For the text-containing cell, return its midpoint in (x, y) coordinate format. 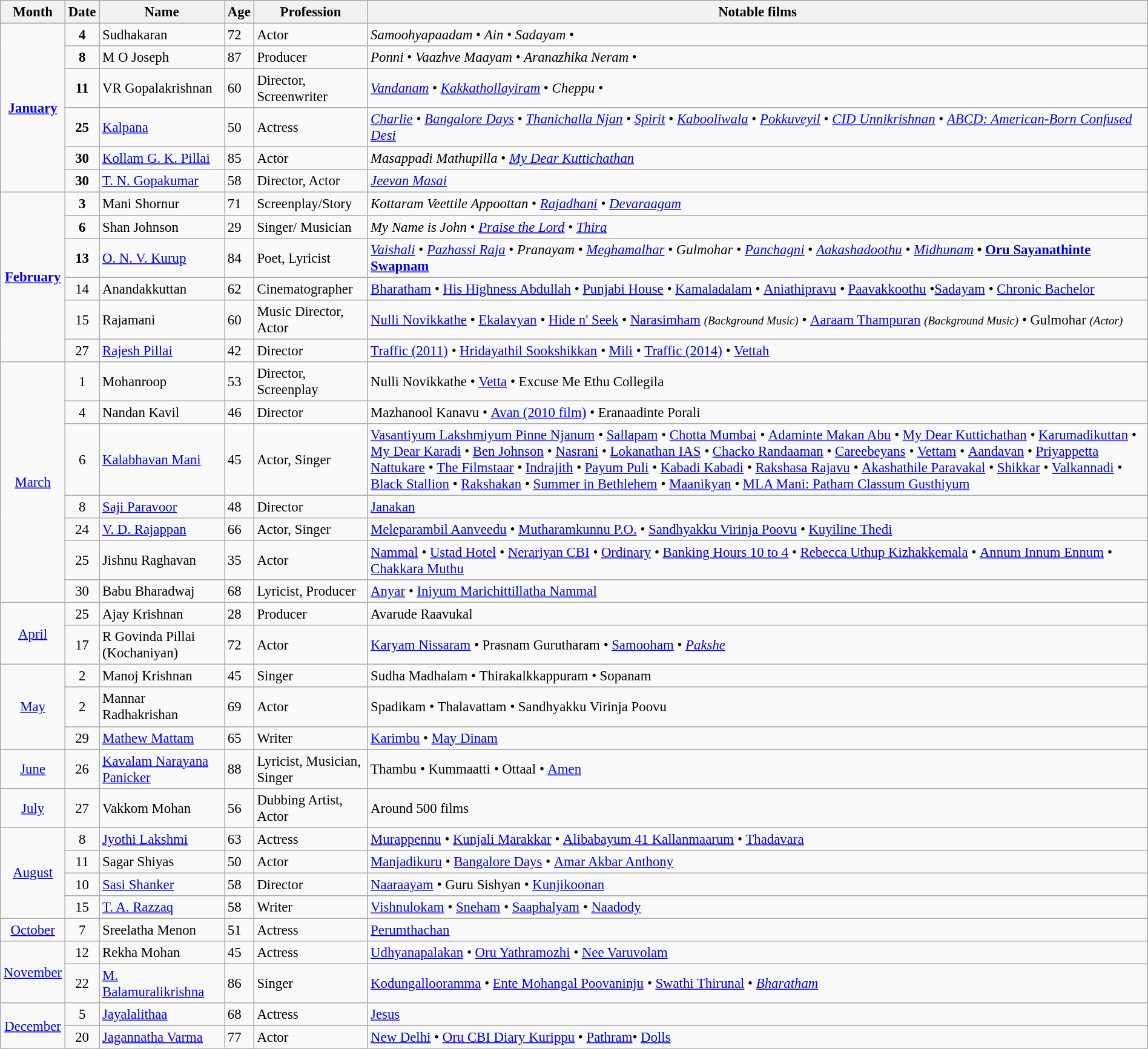
Notable films (757, 12)
20 (82, 1037)
Udhyanapalakan • Oru Yathramozhi • Nee Varuvolam (757, 953)
Manoj Krishnan (162, 676)
Rekha Mohan (162, 953)
Music Director, Actor (311, 320)
T. A. Razzaq (162, 907)
24 (82, 530)
5 (82, 1014)
17 (82, 645)
Meleparambil Aanveedu • Mutharamkunnu P.O. • Sandhyakku Virinja Poovu • Kuyiline Thedi (757, 530)
62 (240, 289)
M. Balamuralikrishna (162, 984)
Mazhanool Kanavu • Avan (2010 film) • Eranaadinte Porali (757, 412)
July (33, 807)
Mannar Radhakrishan (162, 707)
Sagar Shiyas (162, 862)
Avarude Raavukal (757, 614)
M O Joseph (162, 58)
Screenplay/Story (311, 204)
63 (240, 839)
Bharatham • His Highness Abdullah • Punjabi House • Kamaladalam • Aniathipravu • Paavakkoothu •Sadayam • Chronic Bachelor (757, 289)
Traffic (2011) • Hridayathil Sookshikkan • Mili • Traffic (2014) • Vettah (757, 350)
53 (240, 381)
Sudhakaran (162, 35)
Sasi Shanker (162, 884)
October (33, 930)
7 (82, 930)
69 (240, 707)
T. N. Gopakumar (162, 181)
Around 500 films (757, 807)
Perumthachan (757, 930)
Masappadi Mathupilla • My Dear Kuttichathan (757, 159)
O. N. V. Kurup (162, 258)
VR Gopalakrishnan (162, 88)
January (33, 108)
Manjadikuru • Bangalore Days • Amar Akbar Anthony (757, 862)
12 (82, 953)
Thambu • Kummaatti • Ottaal • Amen (757, 769)
Mathew Mattam (162, 738)
66 (240, 530)
Vaishali • Pazhassi Raja • Pranayam • Meghamalhar • Gulmohar • Panchagni • Aakashadoothu • Midhunam • Oru Sayanathinte Swapnam (757, 258)
Jeevan Masai (757, 181)
June (33, 769)
Vishnulokam • Sneham • Saaphalyam • Naadody (757, 907)
Mani Shornur (162, 204)
28 (240, 614)
Vakkom Mohan (162, 807)
Naaraayam • Guru Sishyan • Kunjikoonan (757, 884)
Murappennu • Kunjali Marakkar • Alibabayum 41 Kallanmaarum • Thadavara (757, 839)
65 (240, 738)
Karimbu • May Dinam (757, 738)
Nulli Novikkathe • Ekalavyan • Hide n' Seek • Narasimham (Background Music) • Aaraam Thampuran (Background Music) • Gulmohar (Actor) (757, 320)
56 (240, 807)
13 (82, 258)
Anyar • Iniyum Marichittillatha Nammal (757, 591)
November (33, 972)
February (33, 277)
Age (240, 12)
Kottaram Veettile Appoottan • Rajadhani • Devaraagam (757, 204)
Director, Actor (311, 181)
Jayalalithaa (162, 1014)
77 (240, 1037)
Profession (311, 12)
88 (240, 769)
Singer/ Musician (311, 227)
Saji Paravoor (162, 507)
Ponni • Vaazhve Maayam • Aranazhika Neram • (757, 58)
Kavalam Narayana Panicker (162, 769)
10 (82, 884)
Charlie • Bangalore Days • Thanichalla Njan • Spirit • Kabooliwala • Pokkuveyil • CID Unnikrishnan • ABCD: American-Born Confused Desi (757, 127)
R Govinda Pillai (Kochaniyan) (162, 645)
Sreelatha Menon (162, 930)
Dubbing Artist, Actor (311, 807)
51 (240, 930)
1 (82, 381)
Samoohyapaadam • Ain • Sadayam • (757, 35)
42 (240, 350)
My Name is John • Praise the Lord • Thira (757, 227)
Karyam Nissaram • Prasnam Gurutharam • Samooham • Pakshe (757, 645)
Rajamani (162, 320)
Mohanroop (162, 381)
35 (240, 561)
Nandan Kavil (162, 412)
48 (240, 507)
Spadikam • Thalavattam • Sandhyakku Virinja Poovu (757, 707)
Kollam G. K. Pillai (162, 159)
Sudha Madhalam • Thirakalkkappuram • Sopanam (757, 676)
Janakan (757, 507)
Lyricist, Producer (311, 591)
Date (82, 12)
Poet, Lyricist (311, 258)
August (33, 873)
14 (82, 289)
Kodungallooramma • Ente Mohangal Poovaninju • Swathi Thirunal • Bharatham (757, 984)
V. D. Rajappan (162, 530)
22 (82, 984)
May (33, 707)
Month (33, 12)
46 (240, 412)
87 (240, 58)
Lyricist, Musician, Singer (311, 769)
71 (240, 204)
Jagannatha Varma (162, 1037)
3 (82, 204)
Kalabhavan Mani (162, 460)
March (33, 482)
84 (240, 258)
85 (240, 159)
Director, Screenplay (311, 381)
Rajesh Pillai (162, 350)
Vandanam • Kakkathollayiram • Cheppu • (757, 88)
Anandakkuttan (162, 289)
Shan Johnson (162, 227)
Director, Screenwriter (311, 88)
Nulli Novikkathe • Vetta • Excuse Me Ethu Collegila (757, 381)
Kalpana (162, 127)
April (33, 634)
86 (240, 984)
Nammal • Ustad Hotel • Nerariyan CBI • Ordinary • Banking Hours 10 to 4 • Rebecca Uthup Kizhakkemala • Annum Innum Ennum • Chakkara Muthu (757, 561)
Jishnu Raghavan (162, 561)
Babu Bharadwaj (162, 591)
Jyothi Lakshmi (162, 839)
December (33, 1025)
Name (162, 12)
26 (82, 769)
New Delhi • Oru CBI Diary Kurippu • Pathram• Dolls (757, 1037)
Ajay Krishnan (162, 614)
Jesus (757, 1014)
Cinematographer (311, 289)
